Search for the cell housing the specified text and yield its [x, y] center coordinate. 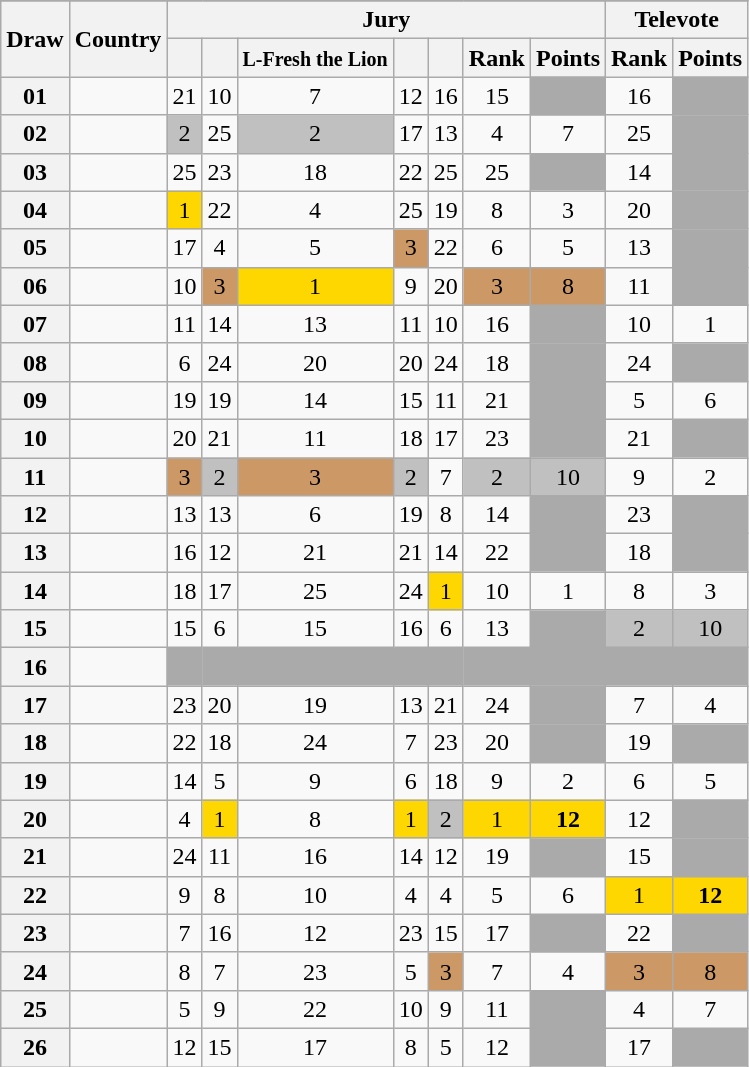
Draw [35, 39]
26 [35, 1047]
Country [118, 39]
06 [35, 286]
Televote [677, 20]
07 [35, 324]
04 [35, 210]
02 [35, 134]
Jury [386, 20]
09 [35, 400]
03 [35, 172]
05 [35, 248]
01 [35, 96]
08 [35, 362]
L-Fresh the Lion [315, 58]
